Provide the [x, y] coordinate of the cell's center where the given text is located.  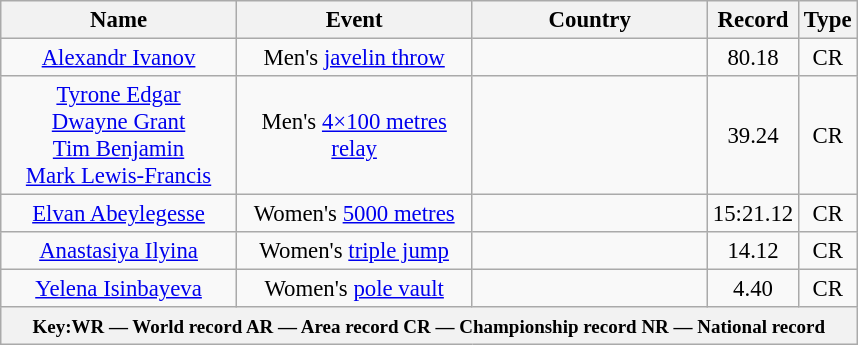
Type [828, 20]
14.12 [754, 251]
Anastasiya Ilyina [119, 251]
Women's pole vault [354, 289]
Men's javelin throw [354, 58]
Women's triple jump [354, 251]
Event [354, 20]
Record [754, 20]
4.40 [754, 289]
Tyrone EdgarDwayne GrantTim BenjaminMark Lewis-Francis [119, 136]
80.18 [754, 58]
Women's 5000 metres [354, 214]
Yelena Isinbayeva [119, 289]
39.24 [754, 136]
Alexandr Ivanov [119, 58]
Country [590, 20]
Elvan Abeylegesse [119, 214]
Name [119, 20]
15:21.12 [754, 214]
Men's 4×100 metres relay [354, 136]
